Pinpoint the cell where the given text exists, returning its [X, Y] midpoint coordinate. 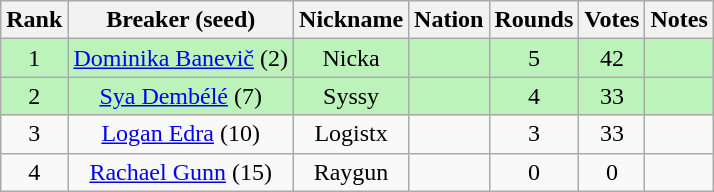
Raygun [352, 172]
Dominika Banevič (2) [181, 58]
5 [534, 58]
Votes [612, 20]
Rachael Gunn (15) [181, 172]
Sya Dembélé (7) [181, 96]
Rank [34, 20]
Breaker (seed) [181, 20]
Logan Edra (10) [181, 134]
2 [34, 96]
Rounds [534, 20]
Nickname [352, 20]
Nicka [352, 58]
Syssy [352, 96]
Logistx [352, 134]
42 [612, 58]
Nation [449, 20]
1 [34, 58]
Notes [679, 20]
